Search for the cell housing the specified text and yield its (x, y) center coordinate. 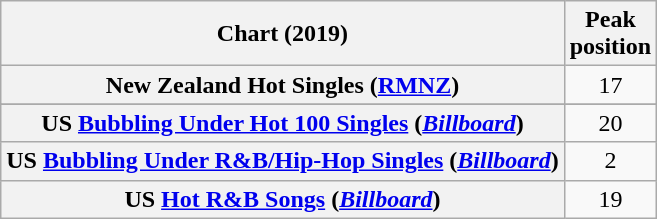
New Zealand Hot Singles (RMNZ) (282, 85)
Peakposition (610, 34)
2 (610, 161)
US Bubbling Under Hot 100 Singles (Billboard) (282, 123)
19 (610, 199)
US Hot R&B Songs (Billboard) (282, 199)
US Bubbling Under R&B/Hip-Hop Singles (Billboard) (282, 161)
Chart (2019) (282, 34)
17 (610, 85)
20 (610, 123)
